Provide the (X, Y) coordinate of the cell's center where the given text is located.  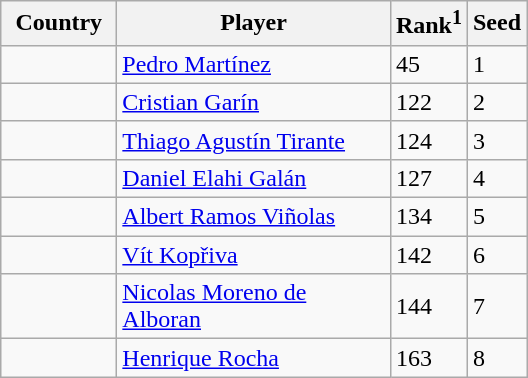
122 (428, 102)
Rank1 (428, 24)
Pedro Martínez (254, 64)
124 (428, 140)
6 (496, 255)
3 (496, 140)
Seed (496, 24)
8 (496, 358)
144 (428, 306)
142 (428, 255)
2 (496, 102)
Albert Ramos Viñolas (254, 217)
Henrique Rocha (254, 358)
45 (428, 64)
127 (428, 178)
134 (428, 217)
4 (496, 178)
Country (59, 24)
5 (496, 217)
Daniel Elahi Galán (254, 178)
1 (496, 64)
Vít Kopřiva (254, 255)
Cristian Garín (254, 102)
163 (428, 358)
Thiago Agustín Tirante (254, 140)
Player (254, 24)
Nicolas Moreno de Alboran (254, 306)
7 (496, 306)
